Search for the cell housing the specified text and yield its [X, Y] center coordinate. 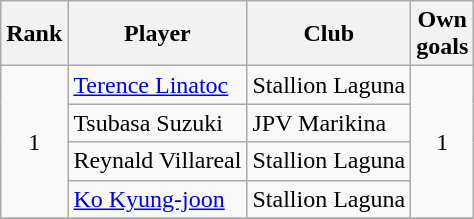
Ko Kyung-joon [158, 199]
Player [158, 34]
Club [329, 34]
Tsubasa Suzuki [158, 123]
Terence Linatoc [158, 85]
JPV Marikina [329, 123]
Owngoals [442, 34]
Reynald Villareal [158, 161]
Rank [34, 34]
